Search for the cell housing the specified text and yield its [X, Y] center coordinate. 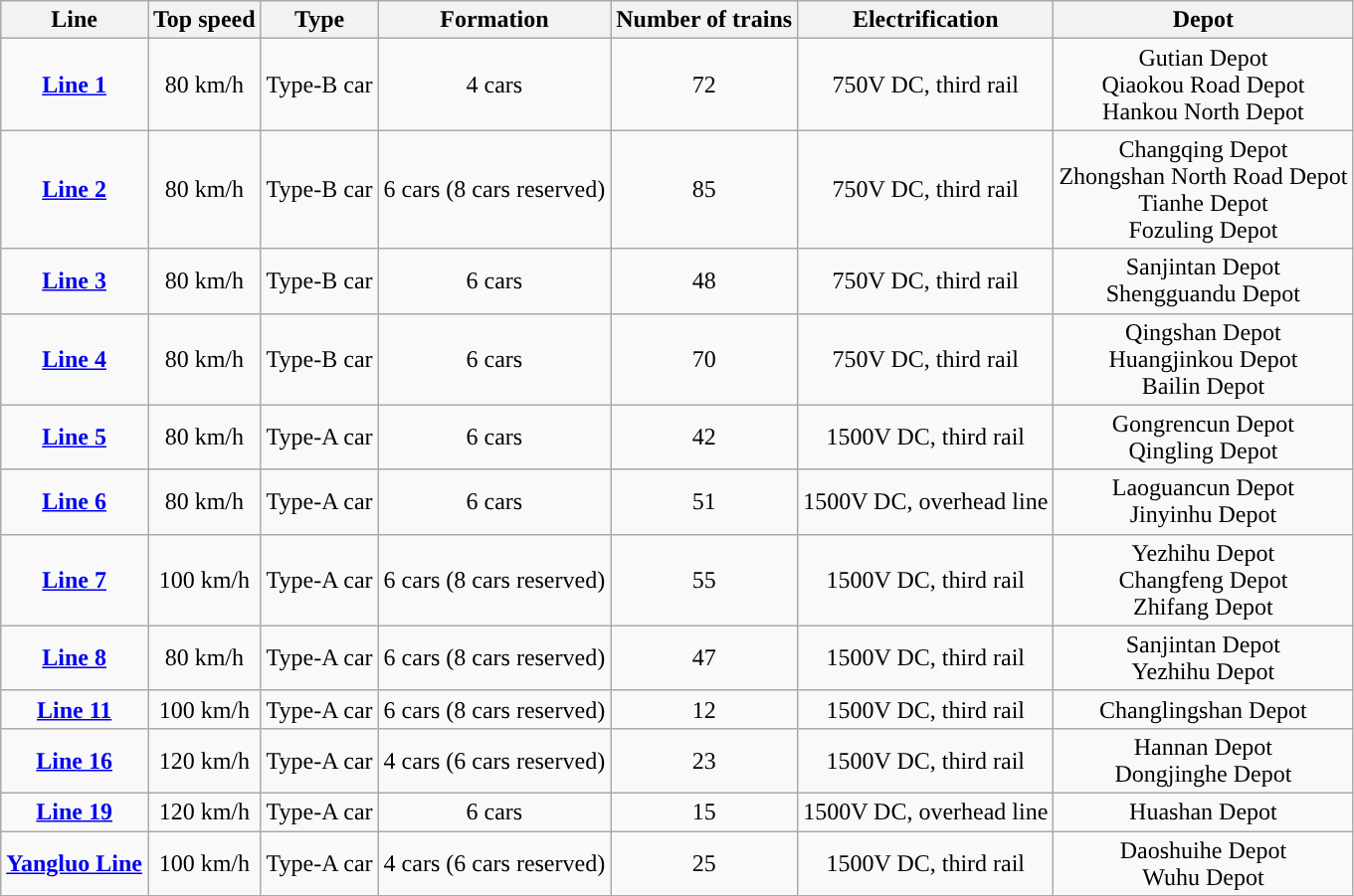
Line 8 [75, 658]
Sanjintan DepotYezhihu Depot [1204, 658]
70 [704, 359]
55 [704, 580]
23 [704, 760]
Line 16 [75, 760]
Yangluo Line [75, 863]
Line 7 [75, 580]
Qingshan DepotHuangjinkou DepotBailin Depot [1204, 359]
25 [704, 863]
15 [704, 811]
Line 5 [75, 438]
Sanjintan DepotShengguandu Depot [1204, 280]
Line 4 [75, 359]
48 [704, 280]
Huashan Depot [1204, 811]
51 [704, 501]
47 [704, 658]
Changqing DepotZhongshan North Road DepotTianhe DepotFozuling Depot [1204, 189]
Gutian DepotQiaokou Road DepotHankou North Depot [1204, 85]
Line 2 [75, 189]
Top speed [205, 20]
Formation [494, 20]
Line 19 [75, 811]
Daoshuihe DepotWuhu Depot [1204, 863]
Line 1 [75, 85]
Electrification [925, 20]
12 [704, 709]
Number of trains [704, 20]
Depot [1204, 20]
Gongrencun DepotQingling Depot [1204, 438]
Line [75, 20]
72 [704, 85]
4 cars [494, 85]
Yezhihu DepotChangfeng DepotZhifang Depot [1204, 580]
85 [704, 189]
Changlingshan Depot [1204, 709]
Laoguancun DepotJinyinhu Depot [1204, 501]
Type [319, 20]
Line 3 [75, 280]
Line 11 [75, 709]
42 [704, 438]
Line 6 [75, 501]
Hannan DepotDongjinghe Depot [1204, 760]
